Determine the (x, y) coordinate at the center of the cell enclosing the given text.  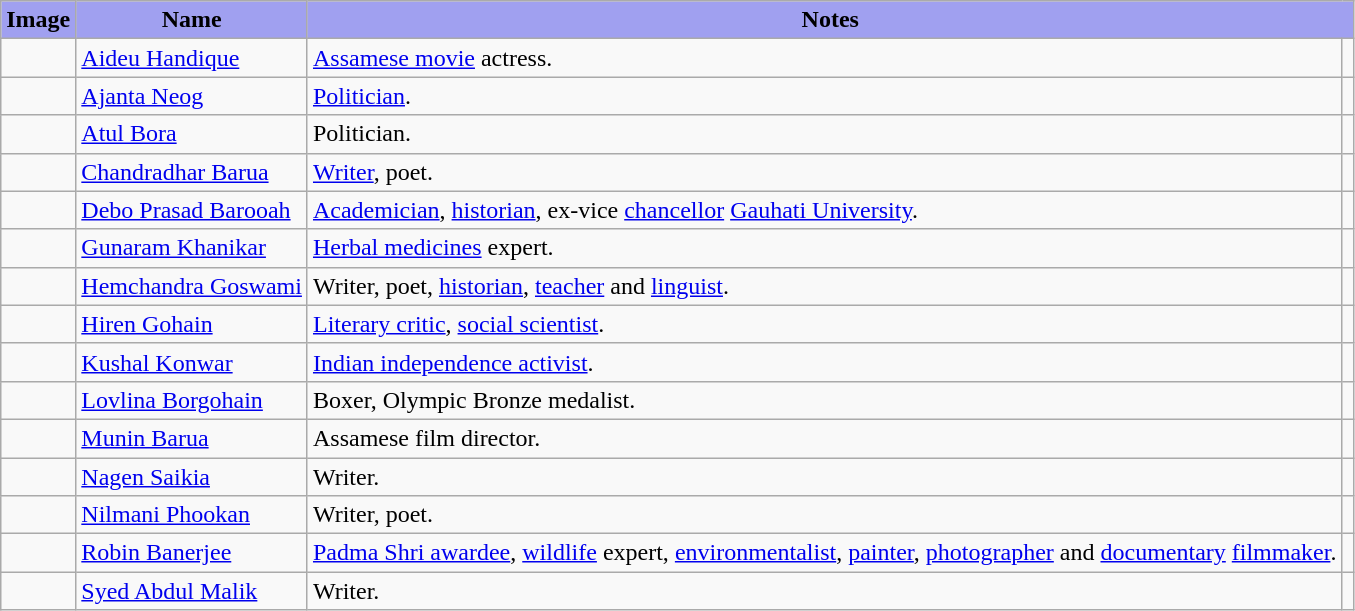
Lovlina Borgohain (192, 400)
Boxer, Olympic Bronze medalist. (824, 400)
Literary critic, social scientist. (824, 324)
Indian independence activist. (824, 362)
Notes (830, 20)
Hemchandra Goswami (192, 286)
Kushal Konwar (192, 362)
Nagen Saikia (192, 477)
Aideu Handique (192, 58)
Image (38, 20)
Ajanta Neog (192, 96)
Academician, historian, ex-vice chancellor Gauhati University. (824, 210)
Chandradhar Barua (192, 172)
Robin Banerjee (192, 553)
Assamese film director. (824, 438)
Writer, poet, historian, teacher and linguist. (824, 286)
Syed Abdul Malik (192, 591)
Debo Prasad Barooah (192, 210)
Herbal medicines expert. (824, 248)
Munin Barua (192, 438)
Nilmani Phookan (192, 515)
Gunaram Khanikar (192, 248)
Hiren Gohain (192, 324)
Padma Shri awardee, wildlife expert, environmentalist, painter, photographer and documentary filmmaker. (824, 553)
Assamese movie actress. (824, 58)
Atul Bora (192, 134)
Name (192, 20)
